Detect which cell encompasses the target text, then output its (x, y) center coordinate. 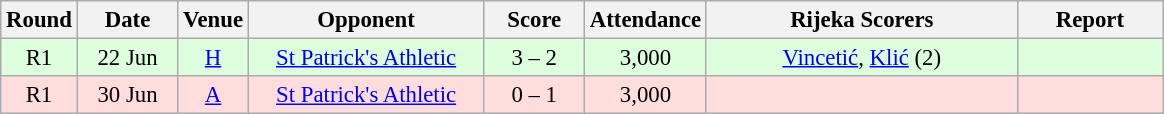
Venue (214, 20)
Report (1090, 20)
0 – 1 (534, 95)
Attendance (646, 20)
Score (534, 20)
Opponent (366, 20)
Round (39, 20)
Rijeka Scorers (862, 20)
30 Jun (128, 95)
22 Jun (128, 58)
H (214, 58)
A (214, 95)
3 – 2 (534, 58)
Date (128, 20)
Vincetić, Klić (2) (862, 58)
